Output the [X, Y] coordinate of the center of the cell containing the given text.  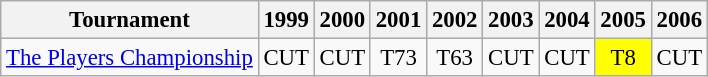
2005 [623, 20]
2003 [511, 20]
T73 [398, 58]
T8 [623, 58]
Tournament [130, 20]
2000 [342, 20]
2006 [679, 20]
2002 [455, 20]
2004 [567, 20]
2001 [398, 20]
The Players Championship [130, 58]
1999 [286, 20]
T63 [455, 58]
